Return [X, Y] of the center of cell containing provided text 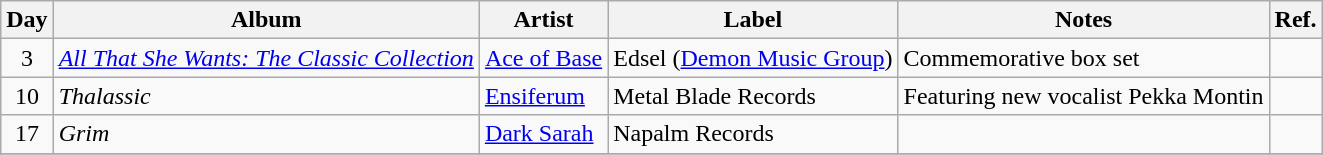
Label [753, 20]
17 [27, 134]
Commemorative box set [1084, 58]
Grim [266, 134]
All That She Wants: The Classic Collection [266, 58]
Day [27, 20]
Album [266, 20]
Napalm Records [753, 134]
10 [27, 96]
3 [27, 58]
Edsel (Demon Music Group) [753, 58]
Ref. [1296, 20]
Ace of Base [543, 58]
Notes [1084, 20]
Dark Sarah [543, 134]
Metal Blade Records [753, 96]
Ensiferum [543, 96]
Artist [543, 20]
Thalassic [266, 96]
Featuring new vocalist Pekka Montin [1084, 96]
